Provide the [X, Y] coordinate of the cell's center where the given text is located.  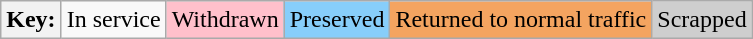
Returned to normal traffic [521, 20]
Scrapped [702, 20]
In service [114, 20]
Key: [31, 20]
Preserved [337, 20]
Withdrawn [225, 20]
